Scan for the cell matching the given text and deliver its (X, Y) coordinate at center. 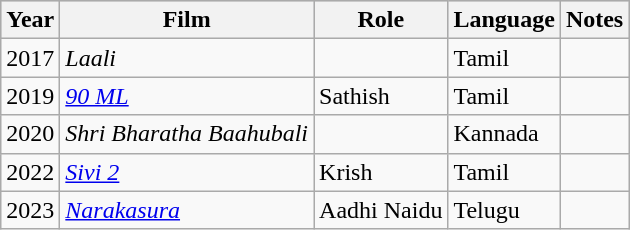
Kannada (504, 134)
Telugu (504, 210)
Sathish (381, 96)
Sivi 2 (187, 172)
90 ML (187, 96)
2023 (30, 210)
2022 (30, 172)
2017 (30, 58)
2019 (30, 96)
Notes (594, 20)
2020 (30, 134)
Laali (187, 58)
Narakasura (187, 210)
Role (381, 20)
Year (30, 20)
Krish (381, 172)
Language (504, 20)
Aadhi Naidu (381, 210)
Shri Bharatha Baahubali (187, 134)
Film (187, 20)
